Provide the [x, y] coordinate of the cell's center where the given text is located.  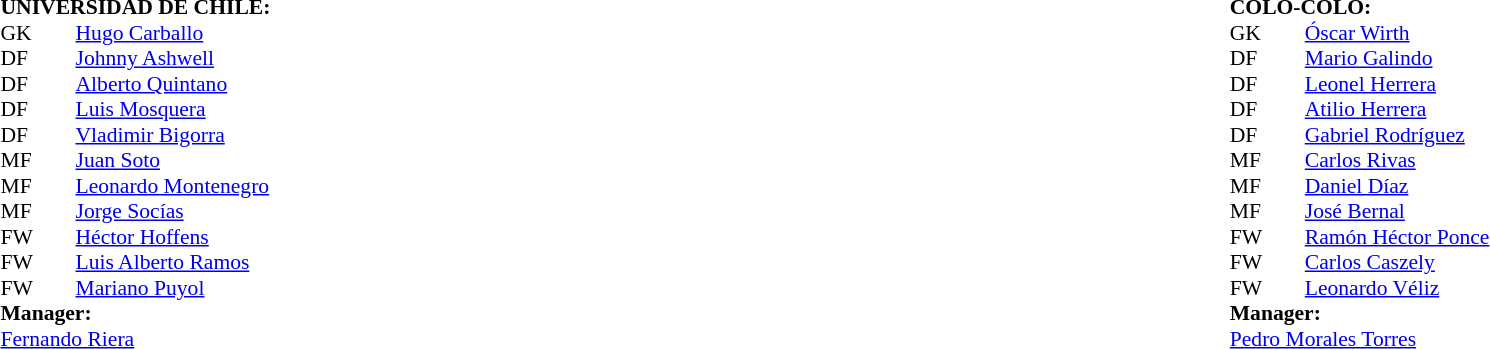
Leonardo Montenegro [226, 186]
Mariano Puyol [226, 288]
Juan Soto [226, 161]
Vladimir Bigorra [226, 135]
Johnny Ashwell [226, 59]
Luis Alberto Ramos [226, 263]
Hugo Carballo [226, 33]
Jorge Socías [226, 211]
Héctor Hoffens [226, 237]
Manager: [188, 313]
Alberto Quintano [226, 84]
Luis Mosquera [226, 109]
